Identify which cell holds the provided text, then report its (X, Y) central coordinate. 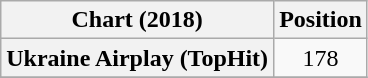
Chart (2018) (138, 20)
Position (321, 20)
Ukraine Airplay (TopHit) (138, 58)
178 (321, 58)
